Provide the [x, y] coordinate of the cell's center where the given text is located.  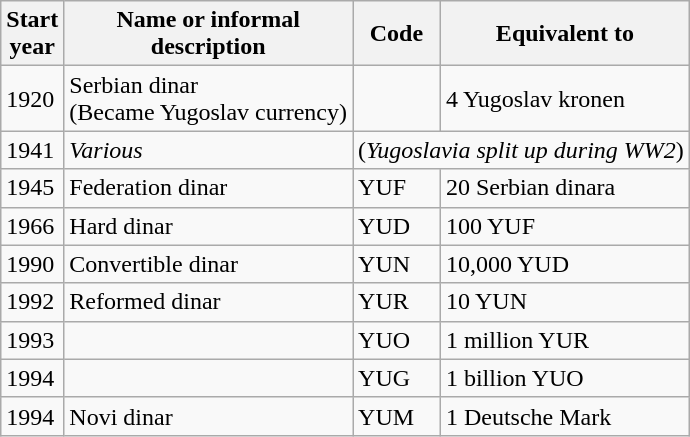
Convertible dinar [208, 264]
1 Deutsche Mark [564, 416]
10,000 YUD [564, 264]
Novi dinar [208, 416]
Startyear [32, 34]
1 billion YUO [564, 378]
1920 [32, 98]
YUO [397, 340]
(Yugoslavia split up during WW2) [522, 150]
YUF [397, 188]
1941 [32, 150]
Various [208, 150]
1993 [32, 340]
4 Yugoslav kronen [564, 98]
1966 [32, 226]
Code [397, 34]
10 YUN [564, 302]
Name or informaldescription [208, 34]
1990 [32, 264]
Hard dinar [208, 226]
YUR [397, 302]
YUD [397, 226]
1992 [32, 302]
YUN [397, 264]
20 Serbian dinara [564, 188]
100 YUF [564, 226]
Equivalent to [564, 34]
1 million YUR [564, 340]
Federation dinar [208, 188]
YUM [397, 416]
YUG [397, 378]
Reformed dinar [208, 302]
1945 [32, 188]
Serbian dinar(Became Yugoslav currency) [208, 98]
